From the cell containing the given text, extract its center point as [X, Y] coordinate. 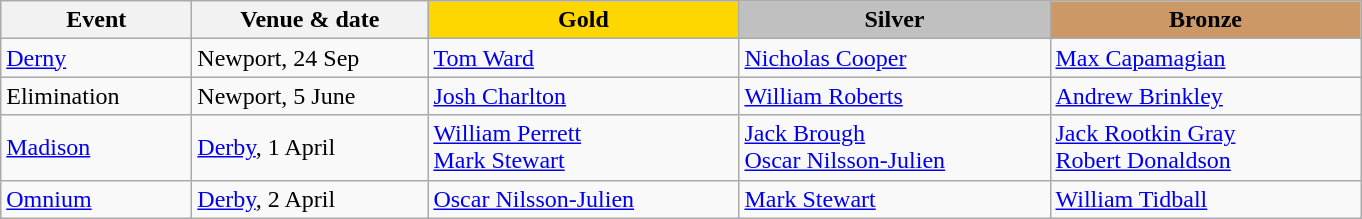
Derby, 2 April [310, 199]
Oscar Nilsson-Julien [584, 199]
Jack BroughOscar Nilsson-Julien [894, 148]
Bronze [1206, 20]
Max Capamagian [1206, 58]
Mark Stewart [894, 199]
Silver [894, 20]
Derby, 1 April [310, 148]
Andrew Brinkley [1206, 96]
Nicholas Cooper [894, 58]
William Roberts [894, 96]
Venue & date [310, 20]
Derny [96, 58]
Newport, 24 Sep [310, 58]
William PerrettMark Stewart [584, 148]
Josh Charlton [584, 96]
Madison [96, 148]
William Tidball [1206, 199]
Newport, 5 June [310, 96]
Event [96, 20]
Gold [584, 20]
Elimination [96, 96]
Omnium [96, 199]
Tom Ward [584, 58]
Jack Rootkin GrayRobert Donaldson [1206, 148]
